Provide the (X, Y) coordinate of the cell's center where the given text is located.  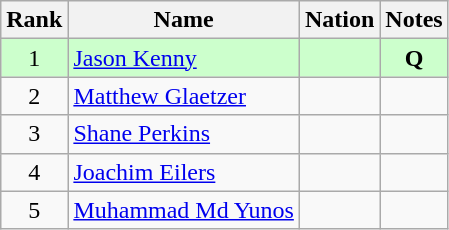
Matthew Glaetzer (184, 96)
1 (34, 58)
3 (34, 134)
Jason Kenny (184, 58)
Rank (34, 20)
4 (34, 172)
Notes (414, 20)
Shane Perkins (184, 134)
2 (34, 96)
Q (414, 58)
Muhammad Md Yunos (184, 210)
Name (184, 20)
Nation (339, 20)
5 (34, 210)
Joachim Eilers (184, 172)
